Scan for the cell matching the given text and deliver its [x, y] coordinate at center. 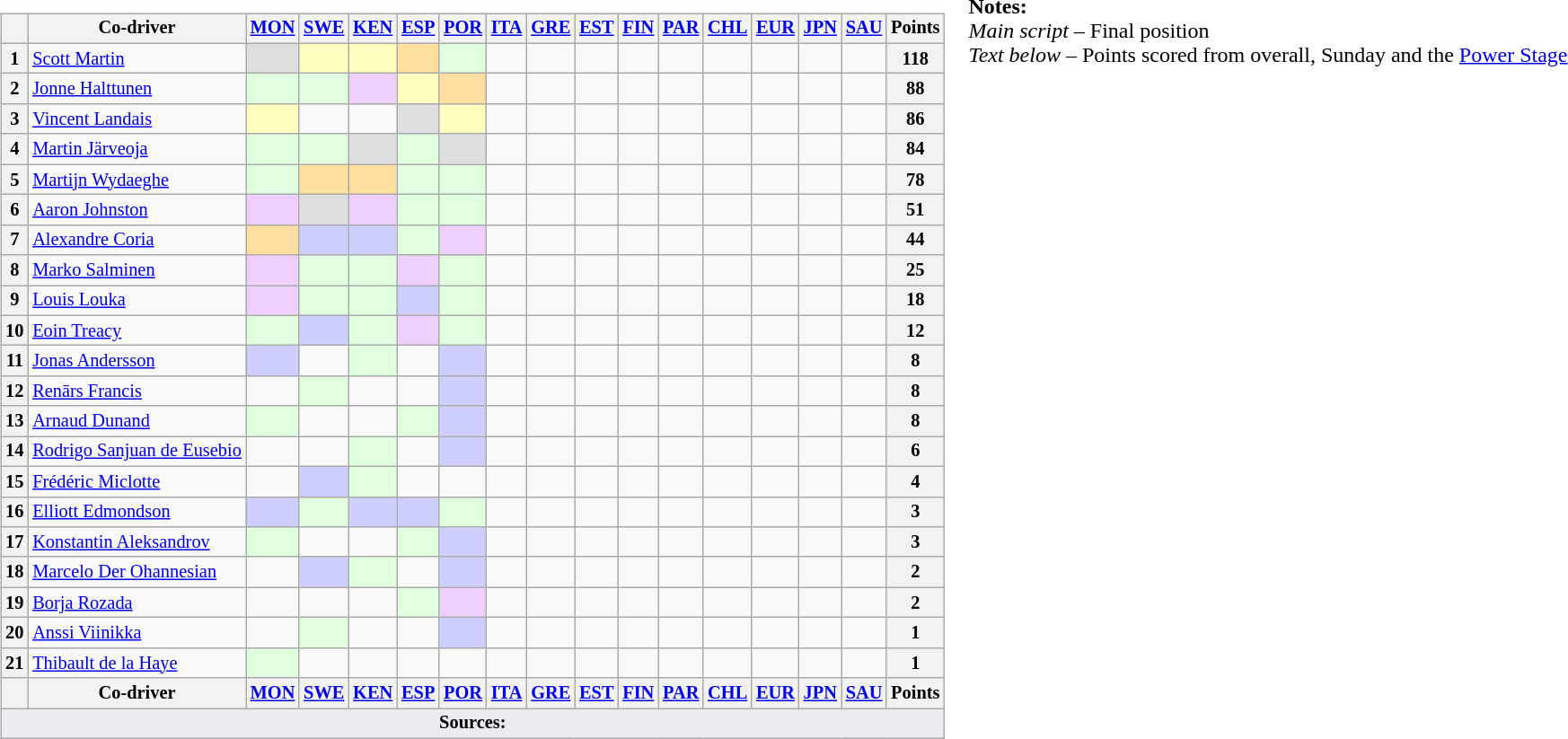
Vincent Landais [137, 119]
Louis Louka [137, 301]
Renārs Francis [137, 391]
84 [915, 149]
16 [14, 512]
Martijn Wydaeghe [137, 180]
Jonas Andersson [137, 361]
Sources: [472, 724]
Martin Järveoja [137, 149]
11 [14, 361]
Marko Salminen [137, 270]
25 [915, 270]
78 [915, 180]
Arnaud Dunand [137, 421]
14 [14, 452]
Anssi Viinikka [137, 633]
44 [915, 240]
5 [14, 180]
Alexandre Coria [137, 240]
20 [14, 633]
51 [915, 210]
Marcelo Der Ohannesian [137, 572]
118 [915, 58]
Rodrigo Sanjuan de Eusebio [137, 452]
Konstantin Aleksandrov [137, 542]
Frédéric Miclotte [137, 481]
Elliott Edmondson [137, 512]
Scott Martin [137, 58]
Borja Rozada [137, 603]
86 [915, 119]
15 [14, 481]
7 [14, 240]
Aaron Johnston [137, 210]
9 [14, 301]
Jonne Halttunen [137, 89]
10 [14, 330]
21 [14, 663]
17 [14, 542]
88 [915, 89]
19 [14, 603]
Eoin Treacy [137, 330]
Thibault de la Haye [137, 663]
13 [14, 421]
